Return [X, Y] of the center of cell containing provided text 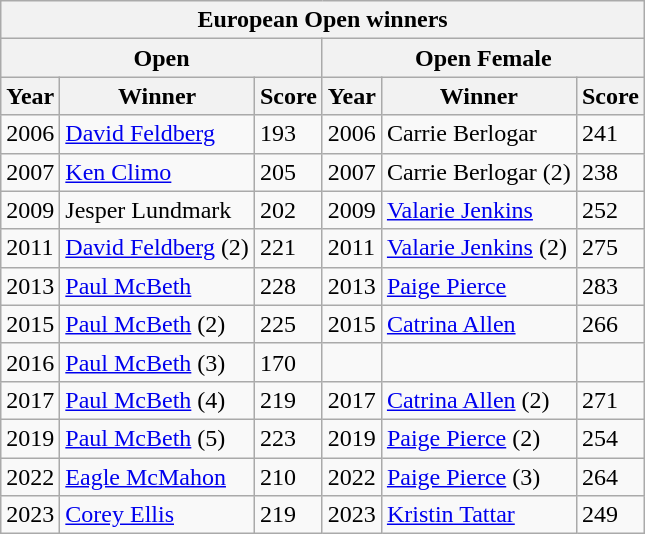
David Feldberg (2) [158, 248]
Ken Climo [158, 172]
European Open winners [323, 20]
Paul McBeth [158, 286]
223 [288, 438]
Catrina Allen (2) [478, 400]
210 [288, 477]
254 [610, 438]
Paige Pierce (2) [478, 438]
Catrina Allen [478, 324]
Eagle McMahon [158, 477]
266 [610, 324]
Carrie Berlogar (2) [478, 172]
225 [288, 324]
Paul McBeth (5) [158, 438]
Jesper Lundmark [158, 210]
249 [610, 515]
228 [288, 286]
241 [610, 134]
283 [610, 286]
264 [610, 477]
Carrie Berlogar [478, 134]
Paige Pierce [478, 286]
Corey Ellis [158, 515]
Kristin Tattar [478, 515]
Valarie Jenkins [478, 210]
Paul McBeth (2) [158, 324]
Open Female [483, 58]
271 [610, 400]
252 [610, 210]
Paul McBeth (4) [158, 400]
205 [288, 172]
193 [288, 134]
Paige Pierce (3) [478, 477]
Valarie Jenkins (2) [478, 248]
David Feldberg [158, 134]
275 [610, 248]
221 [288, 248]
238 [610, 172]
170 [288, 362]
2016 [30, 362]
Open [162, 58]
Paul McBeth (3) [158, 362]
202 [288, 210]
